Provide the (x, y) coordinate of the cell's center where the given text is located.  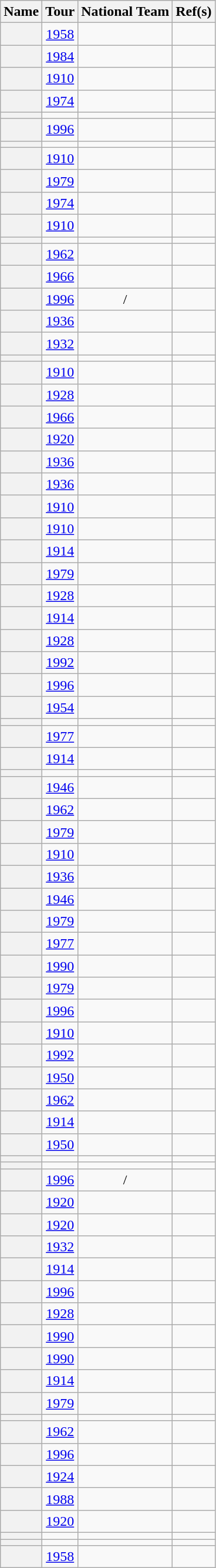
Ref(s) (194, 12)
Name (21, 12)
1988 (60, 1499)
Tour (60, 12)
1954 (60, 707)
National Team (126, 12)
1984 (60, 56)
1924 (60, 1476)
